Detect which cell encompasses the target text, then output its [X, Y] center coordinate. 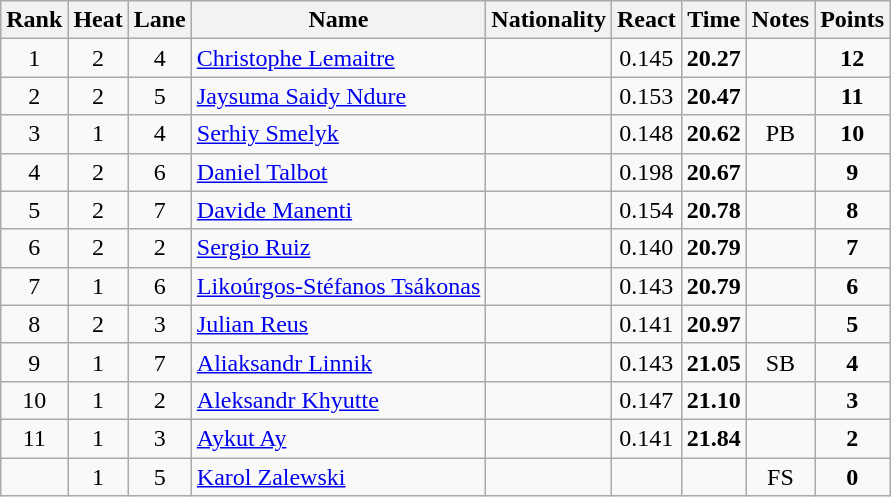
Davide Manenti [338, 210]
Aleksandr Khyutte [338, 400]
Nationality [549, 20]
Rank [34, 20]
Aykut Ay [338, 438]
Sergio Ruiz [338, 248]
0.148 [647, 134]
0 [852, 477]
FS [780, 477]
0.154 [647, 210]
0.147 [647, 400]
Notes [780, 20]
Heat [98, 20]
Julian Reus [338, 324]
0.153 [647, 96]
Christophe Lemaitre [338, 58]
Points [852, 20]
21.84 [714, 438]
0.198 [647, 172]
21.10 [714, 400]
Daniel Talbot [338, 172]
Likoúrgos-Stéfanos Tsákonas [338, 286]
Time [714, 20]
20.78 [714, 210]
21.05 [714, 362]
SB [780, 362]
Karol Zalewski [338, 477]
0.140 [647, 248]
Lane [160, 20]
20.47 [714, 96]
Name [338, 20]
20.97 [714, 324]
React [647, 20]
Aliaksandr Linnik [338, 362]
20.67 [714, 172]
20.62 [714, 134]
0.145 [647, 58]
Serhiy Smelyk [338, 134]
Jaysuma Saidy Ndure [338, 96]
20.27 [714, 58]
12 [852, 58]
PB [780, 134]
